From the cell containing the given text, extract its center point as (x, y) coordinate. 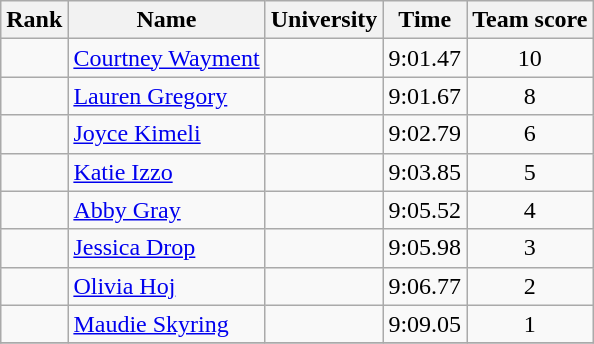
Name (166, 20)
Rank (34, 20)
9:01.47 (425, 58)
4 (530, 210)
1 (530, 324)
University (324, 20)
Jessica Drop (166, 248)
9:09.05 (425, 324)
9:01.67 (425, 96)
9:02.79 (425, 134)
8 (530, 96)
Olivia Hoj (166, 286)
Lauren Gregory (166, 96)
9:03.85 (425, 172)
Courtney Wayment (166, 58)
9:05.52 (425, 210)
Katie Izzo (166, 172)
Abby Gray (166, 210)
3 (530, 248)
5 (530, 172)
Team score (530, 20)
Time (425, 20)
6 (530, 134)
9:06.77 (425, 286)
2 (530, 286)
10 (530, 58)
9:05.98 (425, 248)
Joyce Kimeli (166, 134)
Maudie Skyring (166, 324)
